Return (x, y) of the center of cell containing provided text 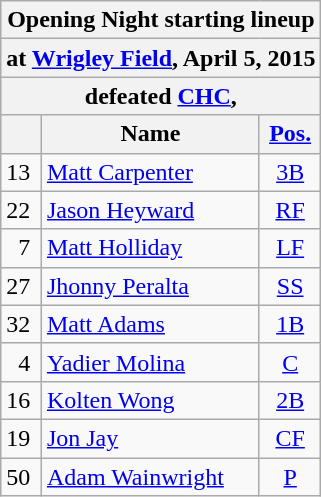
Pos. (290, 134)
Adam Wainwright (150, 477)
at Wrigley Field, April 5, 2015 (161, 58)
2B (290, 400)
50 (22, 477)
Matt Adams (150, 324)
1B (290, 324)
Matt Carpenter (150, 172)
C (290, 362)
SS (290, 286)
RF (290, 210)
LF (290, 248)
Name (150, 134)
Kolten Wong (150, 400)
Matt Holliday (150, 248)
19 (22, 438)
13 (22, 172)
4 (22, 362)
27 (22, 286)
32 (22, 324)
P (290, 477)
16 (22, 400)
Jhonny Peralta (150, 286)
Jason Heyward (150, 210)
CF (290, 438)
3B (290, 172)
Jon Jay (150, 438)
Opening Night starting lineup (161, 20)
Yadier Molina (150, 362)
defeated CHC, (161, 96)
22 (22, 210)
7 (22, 248)
